Extract the (X, Y) coordinate from the center of the cell holding the provided text.  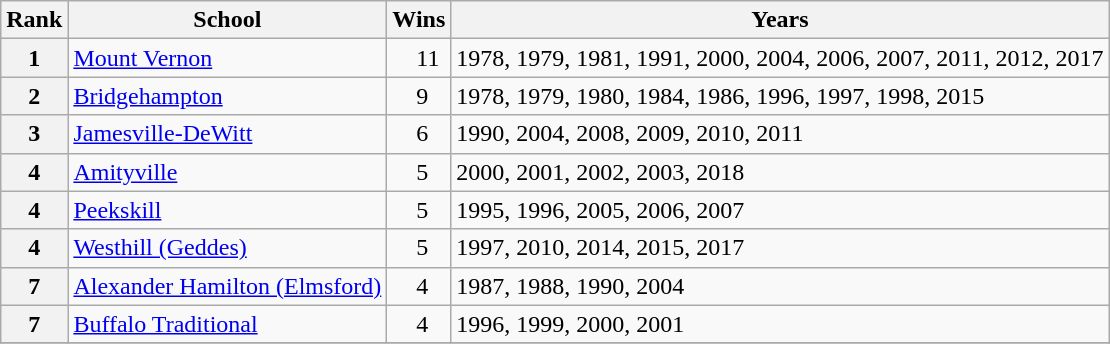
3 (34, 134)
Westhill (Geddes) (228, 248)
Bridgehampton (228, 96)
1978, 1979, 1980, 1984, 1986, 1996, 1997, 1998, 2015 (780, 96)
2000, 2001, 2002, 2003, 2018 (780, 172)
Buffalo Traditional (228, 324)
1990, 2004, 2008, 2009, 2010, 2011 (780, 134)
Jamesville-DeWitt (228, 134)
School (228, 20)
Mount Vernon (228, 58)
Peekskill (228, 210)
11 (419, 58)
1996, 1999, 2000, 2001 (780, 324)
Alexander Hamilton (Elmsford) (228, 286)
2 (34, 96)
Wins (419, 20)
1987, 1988, 1990, 2004 (780, 286)
9 (419, 96)
1978, 1979, 1981, 1991, 2000, 2004, 2006, 2007, 2011, 2012, 2017 (780, 58)
1 (34, 58)
1997, 2010, 2014, 2015, 2017 (780, 248)
Rank (34, 20)
1995, 1996, 2005, 2006, 2007 (780, 210)
6 (419, 134)
Amityville (228, 172)
Years (780, 20)
